Extract the (x, y) coordinate from the center of the cell holding the provided text.  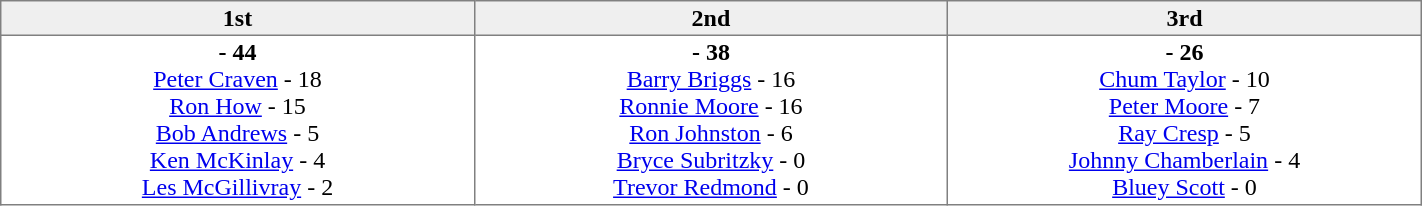
- 38Barry Briggs - 16Ronnie Moore - 16Ron Johnston - 6Bryce Subritzky - 0Trevor Redmond - 0 (710, 120)
- 44Peter Craven - 18Ron How - 15Bob Andrews - 5Ken McKinlay - 4Les McGillivray - 2 (238, 120)
2nd (710, 18)
- 26Chum Taylor - 10Peter Moore - 7Ray Cresp - 5Johnny Chamberlain - 4Bluey Scott - 0 (1185, 120)
1st (238, 18)
3rd (1185, 18)
